From the cell containing the given text, extract its center point as (x, y) coordinate. 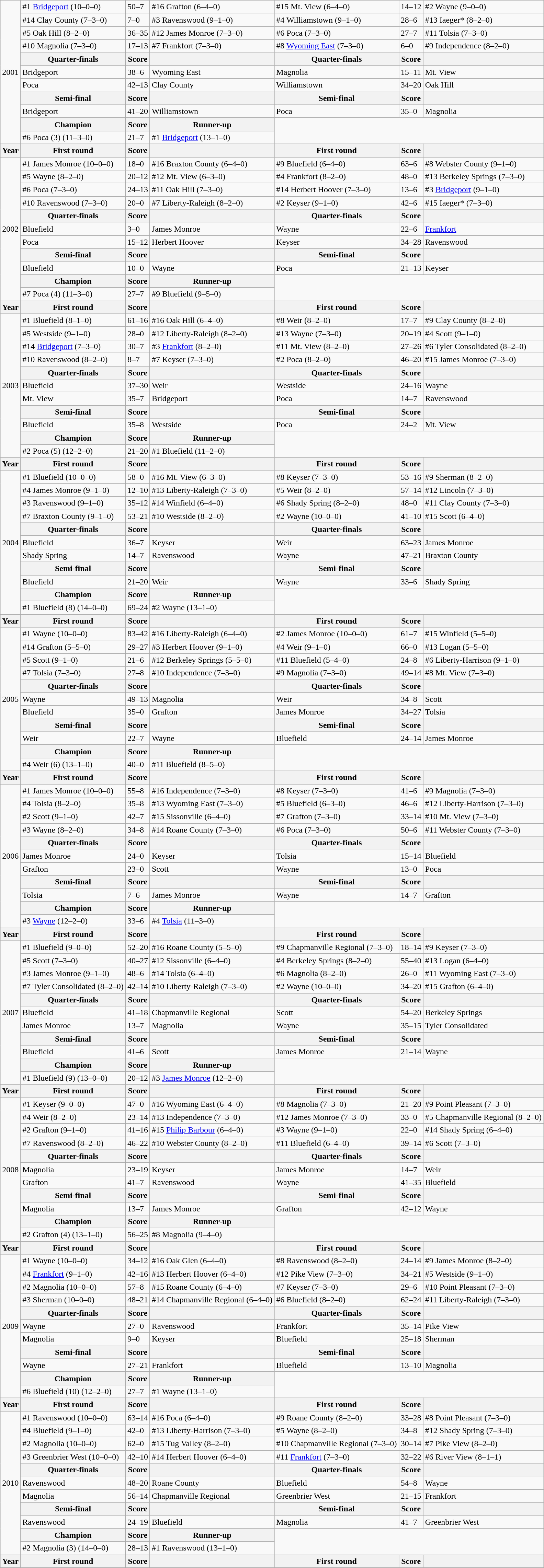
#8 Ravenswood (8–2–0) (337, 1261)
#4 Scott (9–1–0) (483, 333)
2009 (10, 1326)
2001 (10, 72)
#7 Tolsia (7–3–0) (73, 673)
53–16 (411, 477)
#8 Wyoming East (7–3–0) (337, 46)
#8 Webster County (9–1–0) (483, 164)
22–7 (137, 738)
17–7 (411, 320)
#14 Grafton (5–5–0) (73, 647)
#16 Oak Glen (6–4–0) (212, 1261)
55–40 (411, 960)
2010 (10, 1483)
27–8 (137, 673)
29–27 (137, 647)
Berkeley Springs (483, 1013)
#11 Frankfort (7–3–0) (337, 1457)
#5 Bluefield (6–3–0) (337, 804)
24–13 (137, 190)
54–20 (411, 1013)
Tyler Consolidated (483, 1026)
#9 Roane County (8–2–0) (337, 1418)
30–14 (411, 1444)
27–0 (137, 1326)
42–7 (137, 817)
#4 James Monroe (9–1–0) (73, 490)
24–2 (411, 425)
#4 Weir (6) (13–1–0) (73, 764)
#14 Herbert Hoover (7–3–0) (337, 190)
33–14 (411, 817)
13–10 (411, 1365)
#2 Poca (8–2–0) (337, 359)
#13 Herbert Hoover (6–4–0) (212, 1274)
21–14 (411, 1052)
37–30 (137, 386)
#7 Grafton (7–3–0) (337, 817)
Oak Hill (483, 85)
#3 Wayne (8–2–0) (73, 830)
2002 (10, 229)
47–0 (137, 1104)
#11 Bluefield (6–4–0) (337, 1143)
30–7 (137, 346)
#1 Ravenswood (13–1–0) (212, 1548)
#9 Bluefield (6–4–0) (337, 164)
56–25 (137, 1235)
22–6 (411, 229)
#1 Wayne (13–1–0) (212, 1391)
13–6 (411, 190)
24–0 (137, 856)
42–14 (137, 986)
#10 Independence (7–3–0) (212, 673)
34–12 (137, 1261)
17–13 (137, 46)
15–12 (137, 242)
10–0 (137, 268)
33–0 (411, 1117)
#11 Mt. View (8–2–0) (337, 346)
#4 Weir (9–1–0) (337, 647)
#1 Bluefield (8–1–0) (73, 320)
#3 James Monroe (12–2–0) (212, 1078)
18–0 (137, 164)
29–6 (411, 1287)
#10 Ravenswood (8–2–0) (73, 359)
#16 Roane County (5–5–0) (212, 947)
#6 Scott (7–3–0) (483, 1143)
#2 Grafton (4) (13–1–0) (73, 1235)
#15 James Monroe (7–3–0) (483, 359)
26–0 (411, 973)
#6 Poca (3) (11–3–0) (73, 137)
7–0 (137, 20)
#2 Poca (5) (12–2–0) (73, 451)
27–21 (137, 1365)
#4 Tolsia (8–2–0) (73, 804)
#12 Berkeley Springs (5–5–0) (212, 660)
Pike View (483, 1326)
48–20 (137, 1483)
40–0 (137, 764)
23–14 (137, 1117)
#3 Wayne (9–1–0) (337, 1130)
#7 Ravenswood (8–2–0) (73, 1143)
21–7 (137, 137)
2008 (10, 1170)
#16 Mt. View (6–3–0) (212, 477)
#11 Liberty-Raleigh (7–3–0) (483, 1300)
61–16 (137, 320)
#3 Greenbrier West (10–0–0) (73, 1457)
48–21 (137, 1300)
66–0 (411, 647)
#4 Frankfort (8–2–0) (337, 177)
#14 Bridgeport (7–3–0) (73, 346)
#14 Herbert Hoover (6–4–0) (212, 1457)
#8 Weir (8–2–0) (337, 320)
23–0 (137, 869)
#1 Bluefield (10–0–0) (73, 477)
#10 Magnolia (7–3–0) (73, 46)
83–42 (137, 634)
#16 Grafton (6–4–0) (212, 7)
8–7 (137, 359)
#5 Scott (9–1–0) (73, 660)
35–12 (137, 503)
#6 Bluefield (8–2–0) (337, 1300)
32–22 (411, 1457)
#13 Berkeley Springs (7–3–0) (483, 177)
50–7 (137, 7)
#10 Mt. View (7–3–0) (483, 817)
#5 Oak Hill (8–2–0) (73, 33)
21–13 (411, 268)
#3 Wayne (12–2–0) (73, 921)
#7 Liberty-Raleigh (8–2–0) (212, 203)
46–22 (137, 1143)
2004 (10, 542)
24–8 (411, 660)
23–19 (137, 1169)
39–14 (411, 1143)
#10 Point Pleasant (7–3–0) (483, 1287)
#16 Braxton County (6–4–0) (212, 164)
2005 (10, 699)
#16 Poca (6–4–0) (212, 1418)
#11 Oak Hill (7–3–0) (212, 190)
49–14 (411, 673)
#12 Sissonville (6–4–0) (212, 960)
#16 Oak Hill (6–4–0) (212, 320)
28–6 (411, 20)
53–21 (137, 516)
#9 Bluefield (9–5–0) (212, 294)
52–20 (137, 947)
#4 Bluefield (9–1–0) (73, 1431)
49–13 (137, 699)
#2 Keyser (9–1–0) (337, 203)
18–14 (411, 947)
46–20 (411, 359)
#1 Bluefield (11–2–0) (212, 451)
58–0 (137, 477)
15–14 (411, 856)
#5 Weir (8–2–0) (337, 490)
41–18 (137, 1013)
#16 Wyoming East (6–4–0) (212, 1104)
#15 Grafton (6–4–0) (483, 986)
62–0 (137, 1444)
#8 Point Pleasant (7–3–0) (483, 1418)
#10 Webster County (8–2–0) (212, 1143)
21–6 (137, 660)
#4 Frankfort (9–1–0) (73, 1274)
#11 Webster County (7–3–0) (483, 830)
#6 River View (8–1–1) (483, 1457)
#7 Pike View (8–2–0) (483, 1444)
#1 Bluefield (9–0–0) (73, 947)
34–28 (411, 242)
34–27 (411, 712)
6–0 (411, 46)
34–21 (411, 1274)
36–7 (137, 542)
#7 Frankfort (7–3–0) (212, 46)
#1 Bridgeport (13–1–0) (212, 137)
69–24 (137, 608)
2003 (10, 386)
2006 (10, 856)
#9 James Monroe (8–2–0) (483, 1261)
#6 Bluefield (10) (12–2–0) (73, 1391)
#14 Winfield (6–4–0) (212, 503)
35–14 (411, 1326)
#9 Sherman (8–2–0) (483, 477)
#7 Poca (4) (11–3–0) (73, 294)
#3 Herbert Hoover (9–1–0) (212, 647)
#12 Liberty-Harrison (7–3–0) (483, 804)
#14 Roane County (7–3–0) (212, 830)
42–13 (137, 85)
Clay County (212, 85)
#2 Wayne (9–0–0) (483, 7)
33–28 (411, 1418)
#12 Liberty-Raleigh (8–2–0) (212, 333)
#3 Sherman (10–0–0) (73, 1300)
63–23 (411, 542)
#15 Tug Valley (8–2–0) (212, 1444)
#2 Wayne (13–1–0) (212, 608)
56–14 (137, 1496)
42–6 (411, 203)
Sherman (483, 1339)
#8 Magnolia (9–4–0) (212, 1235)
41–35 (411, 1182)
#1 Ravenswood (10–0–0) (73, 1418)
50–6 (411, 830)
#12 Lincoln (7–3–0) (483, 490)
#15 Philip Barbour (6–4–0) (212, 1130)
#13 Liberty-Harrison (7–3–0) (212, 1431)
55–8 (137, 790)
Braxton County (483, 555)
#10 Westside (8–2–0) (212, 516)
7–6 (137, 895)
35–15 (411, 1026)
61–7 (411, 634)
#13 Wyoming East (7–3–0) (212, 804)
#10 Ravenswood (7–3–0) (73, 203)
#16 Independence (7–3–0) (212, 790)
25–18 (411, 1339)
14–12 (411, 7)
#13 Independence (7–3–0) (212, 1117)
#14 Clay County (7–3–0) (73, 20)
#13 Logan (6–4–0) (483, 960)
35–7 (137, 399)
41–20 (137, 111)
#15 Mt. View (6–4–0) (337, 7)
21–15 (411, 1496)
#13 Iaeger* (8–2–0) (483, 20)
46–6 (411, 804)
#9 Keyser (7–3–0) (483, 947)
#13 Liberty-Raleigh (7–3–0) (212, 490)
2007 (10, 1012)
42–0 (137, 1431)
Roane County (212, 1483)
#7 Tyler Consolidated (8–2–0) (73, 986)
#12 Mt. View (6–3–0) (212, 177)
63–6 (411, 164)
36–35 (137, 33)
#3 Frankfort (8–2–0) (212, 346)
20–0 (137, 203)
3–0 (137, 229)
#11 Bluefield (5–4–0) (337, 660)
#6 Magnolia (8–2–0) (337, 973)
#4 Williamstown (9–1–0) (337, 20)
#11 Bluefield (8–5–0) (212, 764)
#14 Tolsia (6–4–0) (212, 973)
#15 Winfield (5–5–0) (483, 634)
#3 Bridgeport (9–1–0) (483, 190)
42–12 (411, 1208)
#11 Tolsia (7–3–0) (483, 33)
#15 Scott (6–4–0) (483, 516)
48–6 (137, 973)
13–0 (411, 869)
41–16 (137, 1130)
#16 Liberty-Raleigh (6–4–0) (212, 634)
12–10 (137, 490)
#2 Scott (9–1–0) (73, 817)
#4 Tolsia (11–3–0) (212, 921)
22–0 (411, 1130)
42–16 (137, 1274)
#9 Point Pleasant (7–3–0) (483, 1104)
#11 Clay County (7–3–0) (483, 503)
#9 Clay County (8–2–0) (483, 320)
#4 Weir (8–2–0) (73, 1117)
27–26 (411, 346)
#1 Bluefield (9) (13–0–0) (73, 1078)
#6 Shady Spring (8–2–0) (337, 503)
#11 Wyoming East (7–3–0) (483, 973)
63–14 (137, 1418)
Herbert Hoover (212, 242)
#12 Shady Spring (7–3–0) (483, 1431)
#2 James Monroe (10–0–0) (337, 634)
#14 Shady Spring (6–4–0) (483, 1130)
15–11 (411, 72)
Wyoming East (212, 72)
62–24 (411, 1300)
#5 Scott (7–3–0) (73, 960)
#3 James Monroe (9–1–0) (73, 973)
41–10 (411, 516)
9–0 (137, 1339)
#2 Grafton (9–1–0) (73, 1130)
#1 Bridgeport (10–0–0) (73, 7)
#13 Logan (5–5–0) (483, 647)
24–19 (137, 1522)
#15 Sissonville (6–4–0) (212, 817)
38–6 (137, 72)
42–10 (137, 1457)
#12 Pike View (7–3–0) (337, 1274)
#1 Keyser (9–0–0) (73, 1104)
#7 Braxton County (9–1–0) (73, 516)
40–27 (137, 960)
#10 Chapmanville Regional (7–3–0) (337, 1444)
#13 Wayne (7–3–0) (337, 333)
28–0 (137, 333)
#14 Chapmanville Regional (6–4–0) (212, 1300)
#10 Liberty-Raleigh (7–3–0) (212, 986)
57–14 (411, 490)
#9 Chapmanville Regional (7–3–0) (337, 947)
24–16 (411, 386)
28–13 (137, 1548)
#15 Roane County (6–4–0) (212, 1287)
#6 Liberty-Harrison (9–1–0) (483, 660)
20–19 (411, 333)
#15 Iaeger* (7–3–0) (483, 203)
57–8 (137, 1287)
#5 Chapmanville Regional (8–2–0) (483, 1117)
#9 Independence (8–2–0) (483, 46)
#8 Mt. View (7–3–0) (483, 673)
47–21 (411, 555)
#2 Magnolia (3) (14–0–0) (73, 1548)
#6 Tyler Consolidated (8–2–0) (483, 346)
#1 Bluefield (8) (14–0–0) (73, 608)
#8 Magnolia (7–3–0) (337, 1104)
54–8 (411, 1483)
#4 Berkeley Springs (8–2–0) (337, 960)
